Return [x, y] of the center of cell containing provided text 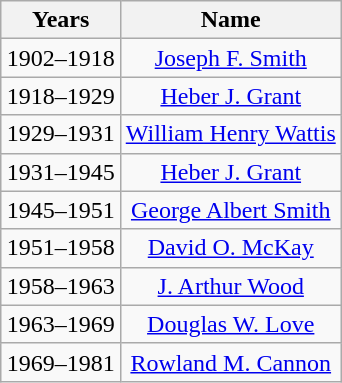
1918–1929 [60, 96]
Rowland M. Cannon [230, 362]
1969–1981 [60, 362]
1902–1918 [60, 58]
J. Arthur Wood [230, 286]
1958–1963 [60, 286]
1951–1958 [60, 248]
Douglas W. Love [230, 324]
1945–1951 [60, 210]
Joseph F. Smith [230, 58]
David O. McKay [230, 248]
Years [60, 20]
1963–1969 [60, 324]
William Henry Wattis [230, 134]
1931–1945 [60, 172]
Name [230, 20]
1929–1931 [60, 134]
George Albert Smith [230, 210]
